Locate the cell with the specified text and output its (X, Y) center coordinate. 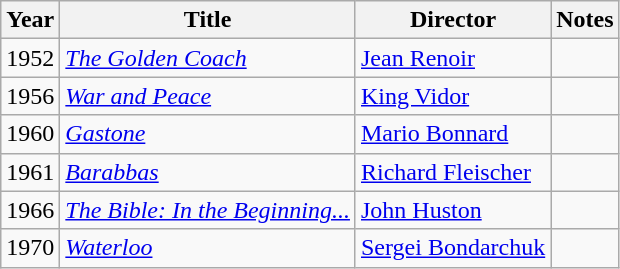
1966 (30, 210)
Richard Fleischer (452, 172)
1970 (30, 248)
Title (208, 20)
The Bible: In the Beginning... (208, 210)
John Huston (452, 210)
Year (30, 20)
Mario Bonnard (452, 134)
The Golden Coach (208, 58)
King Vidor (452, 96)
1956 (30, 96)
1960 (30, 134)
War and Peace (208, 96)
Gastone (208, 134)
Director (452, 20)
Sergei Bondarchuk (452, 248)
1961 (30, 172)
Notes (585, 20)
1952 (30, 58)
Waterloo (208, 248)
Jean Renoir (452, 58)
Barabbas (208, 172)
